Capture the cell that displays the provided text and extract its [X, Y] central coordinate. 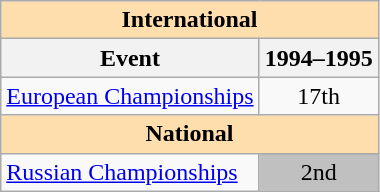
European Championships [130, 96]
National [190, 134]
International [190, 20]
Event [130, 58]
17th [318, 96]
1994–1995 [318, 58]
2nd [318, 172]
Russian Championships [130, 172]
